Determine the [x, y] coordinate at the center of the cell enclosing the given text.  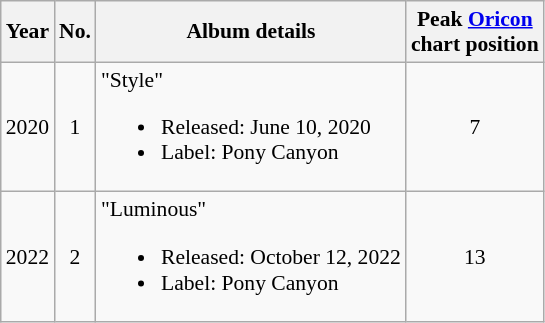
1 [75, 127]
2 [75, 257]
2022 [28, 257]
"Luminous"Released: October 12, 2022Label: Pony Canyon [251, 257]
No. [75, 32]
"Style"Released: June 10, 2020Label: Pony Canyon [251, 127]
13 [475, 257]
Peak Oriconchart position [475, 32]
7 [475, 127]
Album details [251, 32]
2020 [28, 127]
Year [28, 32]
